Identify which cell holds the provided text, then report its [x, y] central coordinate. 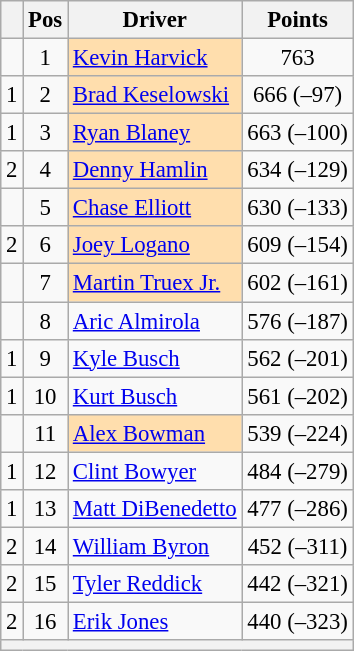
440 (–323) [298, 621]
Kyle Busch [155, 358]
452 (–311) [298, 546]
10 [46, 396]
4 [46, 170]
6 [46, 245]
561 (–202) [298, 396]
539 (–224) [298, 433]
Joey Logano [155, 245]
576 (–187) [298, 321]
442 (–321) [298, 584]
Clint Bowyer [155, 471]
Alex Bowman [155, 433]
11 [46, 433]
Driver [155, 20]
630 (–133) [298, 208]
William Byron [155, 546]
Aric Almirola [155, 321]
477 (–286) [298, 509]
763 [298, 58]
3 [46, 133]
Matt DiBenedetto [155, 509]
Pos [46, 20]
Brad Keselowski [155, 95]
5 [46, 208]
Denny Hamlin [155, 170]
Kevin Harvick [155, 58]
9 [46, 358]
15 [46, 584]
16 [46, 621]
Points [298, 20]
Martin Truex Jr. [155, 283]
634 (–129) [298, 170]
13 [46, 509]
Kurt Busch [155, 396]
Ryan Blaney [155, 133]
663 (–100) [298, 133]
Erik Jones [155, 621]
Chase Elliott [155, 208]
7 [46, 283]
8 [46, 321]
609 (–154) [298, 245]
484 (–279) [298, 471]
562 (–201) [298, 358]
14 [46, 546]
602 (–161) [298, 283]
Tyler Reddick [155, 584]
12 [46, 471]
666 (–97) [298, 95]
